Detect which cell encompasses the target text, then output its [x, y] center coordinate. 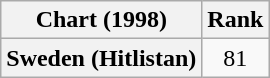
Rank [236, 20]
Chart (1998) [102, 20]
Sweden (Hitlistan) [102, 58]
81 [236, 58]
